Detect which cell encompasses the target text, then output its (X, Y) center coordinate. 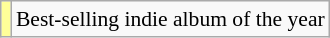
Best-selling indie album of the year (170, 19)
